Provide the [X, Y] coordinate of the cell's center where the given text is located.  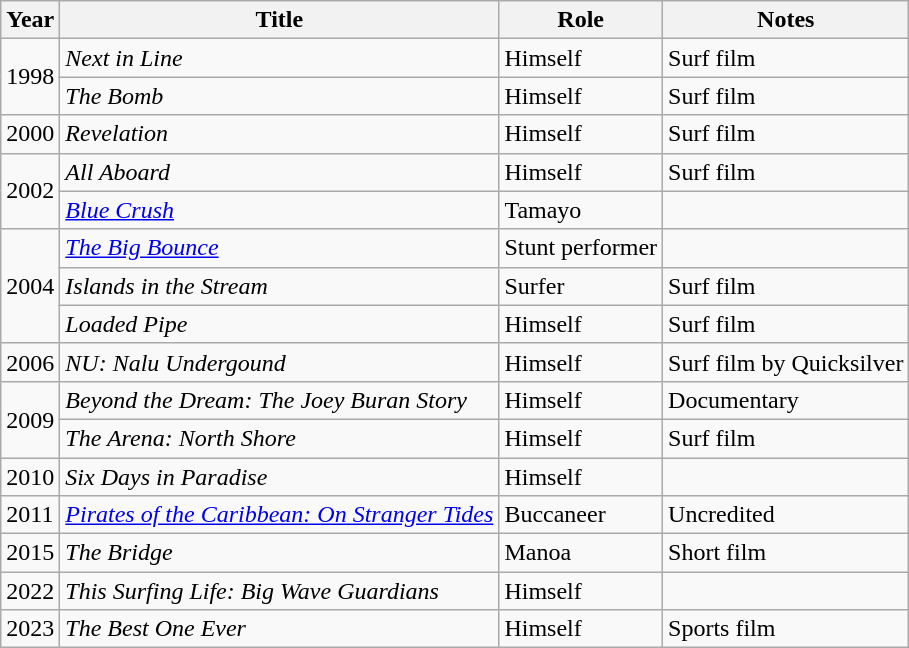
2010 [30, 477]
Loaded Pipe [280, 324]
2004 [30, 286]
Pirates of the Caribbean: On Stranger Tides [280, 515]
2015 [30, 553]
Short film [786, 553]
Sports film [786, 629]
The Bridge [280, 553]
The Big Bounce [280, 248]
Islands in the Stream [280, 286]
2009 [30, 419]
Role [581, 20]
NU: Nalu Undergound [280, 362]
Documentary [786, 400]
2000 [30, 134]
The Best One Ever [280, 629]
Year [30, 20]
Beyond the Dream: The Joey Buran Story [280, 400]
All Aboard [280, 172]
1998 [30, 77]
Notes [786, 20]
Title [280, 20]
Surf film by Quicksilver [786, 362]
2023 [30, 629]
2006 [30, 362]
Buccaneer [581, 515]
Tamayo [581, 210]
Stunt performer [581, 248]
Blue Crush [280, 210]
Revelation [280, 134]
2022 [30, 591]
2002 [30, 191]
This Surfing Life: Big Wave Guardians [280, 591]
Next in Line [280, 58]
Uncredited [786, 515]
2011 [30, 515]
The Arena: North Shore [280, 438]
Six Days in Paradise [280, 477]
The Bomb [280, 96]
Manoa [581, 553]
Surfer [581, 286]
